Locate the cell with the specified text and output its (X, Y) center coordinate. 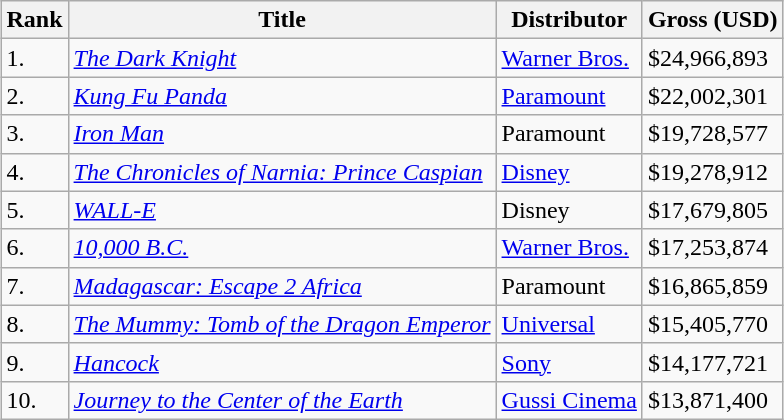
$13,871,400 (712, 400)
Rank (34, 20)
Distributor (569, 20)
$15,405,770 (712, 324)
$22,002,301 (712, 96)
Iron Man (282, 134)
10,000 B.C. (282, 248)
$19,278,912 (712, 172)
$19,728,577 (712, 134)
Madagascar: Escape 2 Africa (282, 286)
2. (34, 96)
3. (34, 134)
Title (282, 20)
Hancock (282, 362)
Kung Fu Panda (282, 96)
$16,865,859 (712, 286)
6. (34, 248)
Gussi Cinema (569, 400)
The Chronicles of Narnia: Prince Caspian (282, 172)
Universal (569, 324)
$24,966,893 (712, 58)
4. (34, 172)
5. (34, 210)
Gross (USD) (712, 20)
$17,253,874 (712, 248)
9. (34, 362)
The Dark Knight (282, 58)
The Mummy: Tomb of the Dragon Emperor (282, 324)
8. (34, 324)
Journey to the Center of the Earth (282, 400)
1. (34, 58)
10. (34, 400)
$14,177,721 (712, 362)
7. (34, 286)
$17,679,805 (712, 210)
WALL-E (282, 210)
Sony (569, 362)
